Output the (X, Y) coordinate of the center of the cell containing the given text.  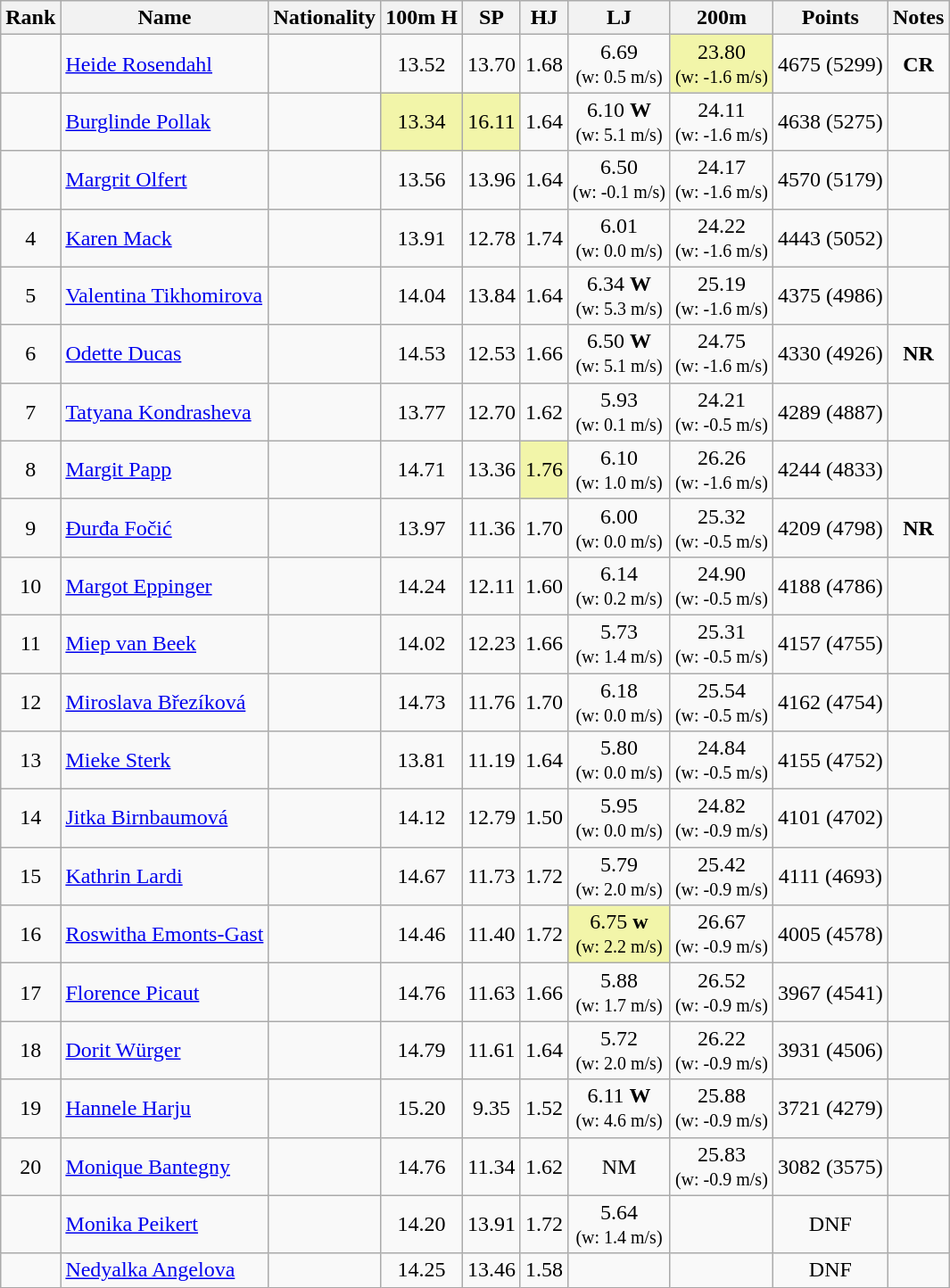
15 (30, 876)
25.54(w: -0.5 m/s) (721, 701)
Name (164, 18)
13.36 (491, 469)
24.75(w: -1.6 m/s) (721, 353)
12.79 (491, 819)
5.72(w: 2.0 m/s) (619, 1051)
24.21(w: -0.5 m/s) (721, 412)
NM (619, 1167)
LJ (619, 18)
25.31(w: -0.5 m/s) (721, 644)
26.67(w: -0.9 m/s) (721, 935)
25.19(w: -1.6 m/s) (721, 296)
12.11 (491, 585)
Margot Eppinger (164, 585)
4188 (4786) (830, 585)
4005 (4578) (830, 935)
23.80(w: -1.6 m/s) (721, 64)
12.78 (491, 237)
3721 (4279) (830, 1108)
1.74 (544, 237)
14.73 (422, 701)
Kathrin Lardi (164, 876)
5 (30, 296)
11.36 (491, 528)
1.58 (544, 1270)
4111 (4693) (830, 876)
11.34 (491, 1167)
SP (491, 18)
16 (30, 935)
1.76 (544, 469)
200m (721, 18)
Margit Papp (164, 469)
Notes (918, 18)
25.32(w: -0.5 m/s) (721, 528)
Florence Picaut (164, 992)
Đurđa Fočić (164, 528)
Rank (30, 18)
14.67 (422, 876)
4330 (4926) (830, 353)
14.71 (422, 469)
HJ (544, 18)
6.10(w: 1.0 m/s) (619, 469)
13.96 (491, 180)
7 (30, 412)
14.02 (422, 644)
24.17(w: -1.6 m/s) (721, 180)
6.34 W(w: 5.3 m/s) (619, 296)
4157 (4755) (830, 644)
6.50(w: -0.1 m/s) (619, 180)
4244 (4833) (830, 469)
4289 (4887) (830, 412)
9 (30, 528)
Nationality (325, 18)
26.22(w: -0.9 m/s) (721, 1051)
11.61 (491, 1051)
Tatyana Kondrasheva (164, 412)
5.95(w: 0.0 m/s) (619, 819)
25.42(w: -0.9 m/s) (721, 876)
5.64(w: 1.4 m/s) (619, 1224)
19 (30, 1108)
Monique Bantegny (164, 1167)
100m H (422, 18)
1.68 (544, 64)
Roswitha Emonts-Gast (164, 935)
Hannele Harju (164, 1108)
Points (830, 18)
1.50 (544, 819)
9.35 (491, 1108)
14.25 (422, 1270)
Mieke Sterk (164, 760)
5.73(w: 1.4 m/s) (619, 644)
5.80(w: 0.0 m/s) (619, 760)
4155 (4752) (830, 760)
13.77 (422, 412)
12 (30, 701)
6.50 W(w: 5.1 m/s) (619, 353)
13.97 (422, 528)
1.60 (544, 585)
4 (30, 237)
24.84(w: -0.5 m/s) (721, 760)
20 (30, 1167)
14.04 (422, 296)
8 (30, 469)
26.52(w: -0.9 m/s) (721, 992)
24.11(w: -1.6 m/s) (721, 121)
17 (30, 992)
3931 (4506) (830, 1051)
13.52 (422, 64)
14.53 (422, 353)
5.79(w: 2.0 m/s) (619, 876)
13.84 (491, 296)
6.10 W(w: 5.1 m/s) (619, 121)
13.34 (422, 121)
Miep van Beek (164, 644)
3082 (3575) (830, 1167)
11.63 (491, 992)
24.82(w: -0.9 m/s) (721, 819)
Nedyalka Angelova (164, 1270)
14 (30, 819)
14.20 (422, 1224)
Heide Rosendahl (164, 64)
Miroslava Březíková (164, 701)
11.40 (491, 935)
14.79 (422, 1051)
Jitka Birnbaumová (164, 819)
4638 (5275) (830, 121)
6.01(w: 0.0 m/s) (619, 237)
4570 (5179) (830, 180)
12.23 (491, 644)
12.53 (491, 353)
1.52 (544, 1108)
18 (30, 1051)
14.12 (422, 819)
13 (30, 760)
11 (30, 644)
11.19 (491, 760)
25.88(w: -0.9 m/s) (721, 1108)
4209 (4798) (830, 528)
25.83(w: -0.9 m/s) (721, 1167)
11.76 (491, 701)
11.73 (491, 876)
Burglinde Pollak (164, 121)
Dorit Würger (164, 1051)
4162 (4754) (830, 701)
6.69(w: 0.5 m/s) (619, 64)
4443 (5052) (830, 237)
CR (918, 64)
6.11 W(w: 4.6 m/s) (619, 1108)
Margrit Olfert (164, 180)
Odette Ducas (164, 353)
6.18(w: 0.0 m/s) (619, 701)
13.70 (491, 64)
12.70 (491, 412)
5.88(w: 1.7 m/s) (619, 992)
6 (30, 353)
6.14(w: 0.2 m/s) (619, 585)
14.46 (422, 935)
13.46 (491, 1270)
13.56 (422, 180)
4101 (4702) (830, 819)
Valentina Tikhomirova (164, 296)
15.20 (422, 1108)
13.81 (422, 760)
6.00(w: 0.0 m/s) (619, 528)
26.26(w: -1.6 m/s) (721, 469)
24.22(w: -1.6 m/s) (721, 237)
16.11 (491, 121)
3967 (4541) (830, 992)
10 (30, 585)
Karen Mack (164, 237)
14.24 (422, 585)
4375 (4986) (830, 296)
24.90(w: -0.5 m/s) (721, 585)
4675 (5299) (830, 64)
5.93(w: 0.1 m/s) (619, 412)
6.75 w(w: 2.2 m/s) (619, 935)
Monika Peikert (164, 1224)
